From the cell containing the given text, extract its center point as (x, y) coordinate. 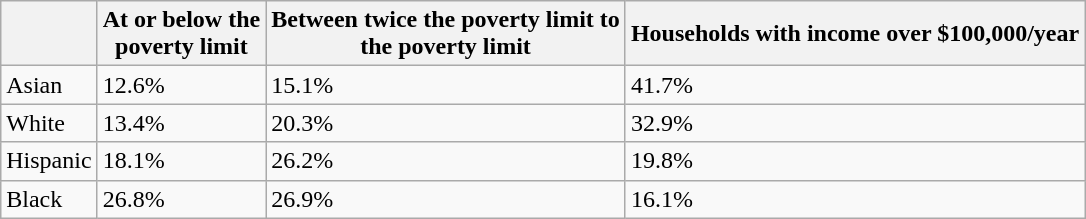
41.7% (854, 85)
16.1% (854, 199)
Households with income over $100,000/year (854, 34)
18.1% (182, 161)
26.8% (182, 199)
12.6% (182, 85)
26.2% (446, 161)
Between twice the poverty limit tothe poverty limit (446, 34)
Black (49, 199)
Hispanic (49, 161)
At or below thepoverty limit (182, 34)
13.4% (182, 123)
15.1% (446, 85)
32.9% (854, 123)
20.3% (446, 123)
26.9% (446, 199)
Asian (49, 85)
White (49, 123)
19.8% (854, 161)
